Find where the given text appears and provide that cell's center as (x, y) coordinate. 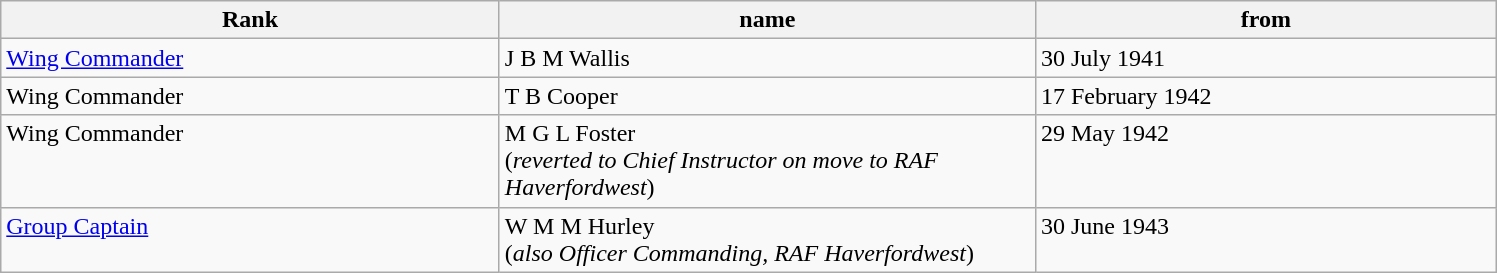
30 June 1943 (1266, 240)
name (767, 20)
17 February 1942 (1266, 96)
Group Captain (250, 240)
T B Cooper (767, 96)
M G L Foster(reverted to Chief Instructor on move to RAF Haverfordwest) (767, 161)
29 May 1942 (1266, 161)
W M M Hurley(also Officer Commanding, RAF Haverfordwest) (767, 240)
from (1266, 20)
Rank (250, 20)
J B M Wallis (767, 58)
30 July 1941 (1266, 58)
